From the cell containing the given text, extract its center point as [X, Y] coordinate. 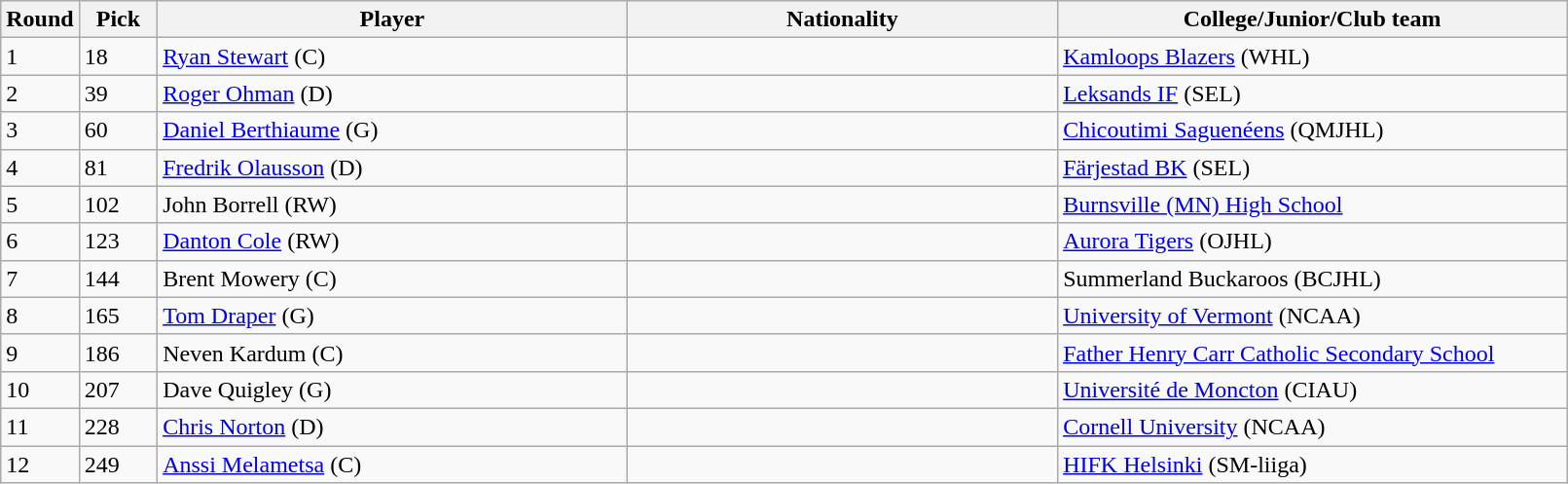
81 [118, 168]
60 [118, 130]
7 [40, 279]
Burnsville (MN) High School [1312, 205]
186 [118, 353]
3 [40, 130]
John Borrell (RW) [393, 205]
Tom Draper (G) [393, 316]
249 [118, 465]
8 [40, 316]
Player [393, 19]
5 [40, 205]
165 [118, 316]
Cornell University (NCAA) [1312, 427]
Danton Cole (RW) [393, 242]
10 [40, 390]
18 [118, 56]
Brent Mowery (C) [393, 279]
Round [40, 19]
9 [40, 353]
Färjestad BK (SEL) [1312, 168]
102 [118, 205]
Ryan Stewart (C) [393, 56]
11 [40, 427]
Kamloops Blazers (WHL) [1312, 56]
Leksands IF (SEL) [1312, 93]
Summerland Buckaroos (BCJHL) [1312, 279]
HIFK Helsinki (SM-liiga) [1312, 465]
12 [40, 465]
4 [40, 168]
Aurora Tigers (OJHL) [1312, 242]
Daniel Berthiaume (G) [393, 130]
144 [118, 279]
Neven Kardum (C) [393, 353]
Father Henry Carr Catholic Secondary School [1312, 353]
Pick [118, 19]
College/Junior/Club team [1312, 19]
6 [40, 242]
Dave Quigley (G) [393, 390]
Nationality [842, 19]
Chicoutimi Saguenéens (QMJHL) [1312, 130]
Fredrik Olausson (D) [393, 168]
207 [118, 390]
2 [40, 93]
123 [118, 242]
University of Vermont (NCAA) [1312, 316]
Chris Norton (D) [393, 427]
1 [40, 56]
39 [118, 93]
Roger Ohman (D) [393, 93]
Université de Moncton (CIAU) [1312, 390]
Anssi Melametsa (C) [393, 465]
228 [118, 427]
